Extract the (x, y) coordinate from the center of the cell holding the provided text.  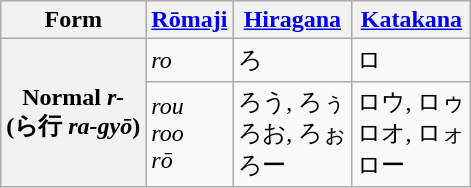
ro (190, 60)
Hiragana (292, 20)
Normal r-(ら行 ra-gyō) (74, 113)
ろ (292, 60)
Form (74, 20)
ろう, ろぅろお, ろぉろー (292, 134)
rouroorō (190, 134)
Katakana (412, 20)
Rōmaji (190, 20)
ロウ, ロゥロオ, ロォロー (412, 134)
ロ (412, 60)
